Detect which cell encompasses the target text, then output its [X, Y] center coordinate. 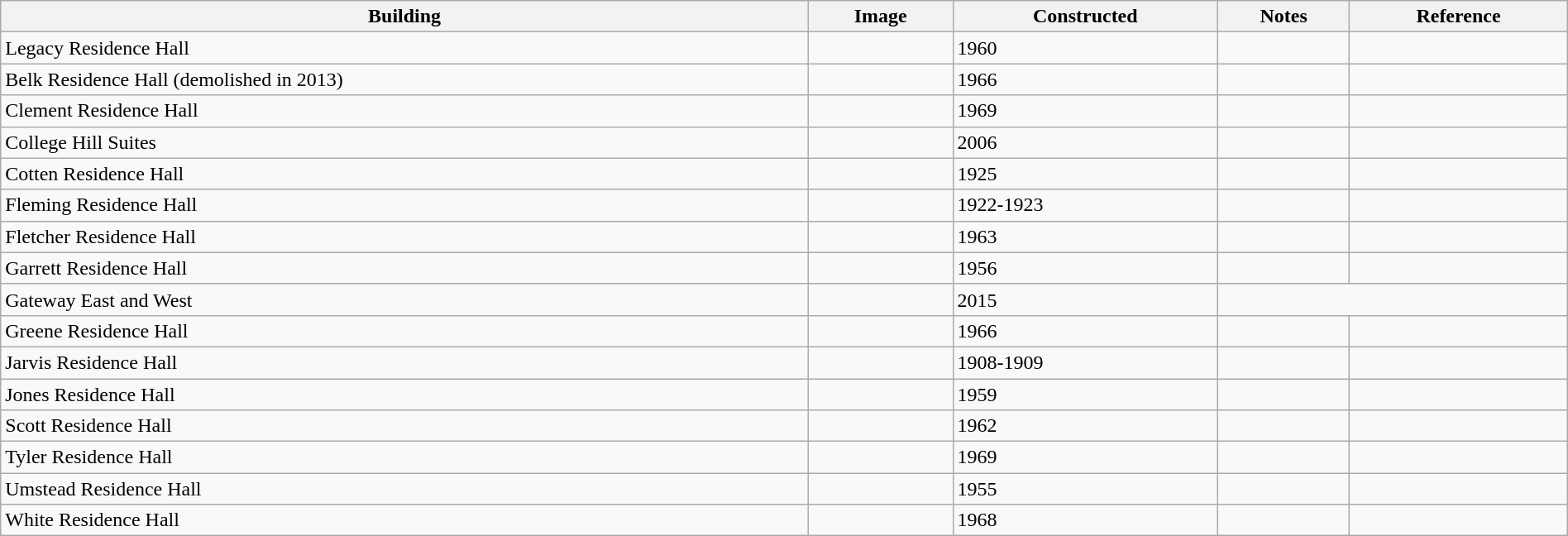
Greene Residence Hall [405, 331]
1963 [1085, 237]
Legacy Residence Hall [405, 48]
1960 [1085, 48]
Umstead Residence Hall [405, 489]
1925 [1085, 174]
White Residence Hall [405, 520]
1908-1909 [1085, 362]
Building [405, 17]
Image [880, 17]
Garrett Residence Hall [405, 268]
College Hill Suites [405, 142]
Reference [1459, 17]
Tyler Residence Hall [405, 457]
1922-1923 [1085, 205]
Jones Residence Hall [405, 395]
1959 [1085, 395]
Jarvis Residence Hall [405, 362]
Fleming Residence Hall [405, 205]
Clement Residence Hall [405, 111]
1968 [1085, 520]
2015 [1085, 299]
Scott Residence Hall [405, 426]
Belk Residence Hall (demolished in 2013) [405, 79]
Gateway East and West [405, 299]
Notes [1284, 17]
1956 [1085, 268]
Fletcher Residence Hall [405, 237]
Constructed [1085, 17]
1955 [1085, 489]
Cotten Residence Hall [405, 174]
1962 [1085, 426]
2006 [1085, 142]
